Output the (X, Y) coordinate of the center of the cell containing the given text.  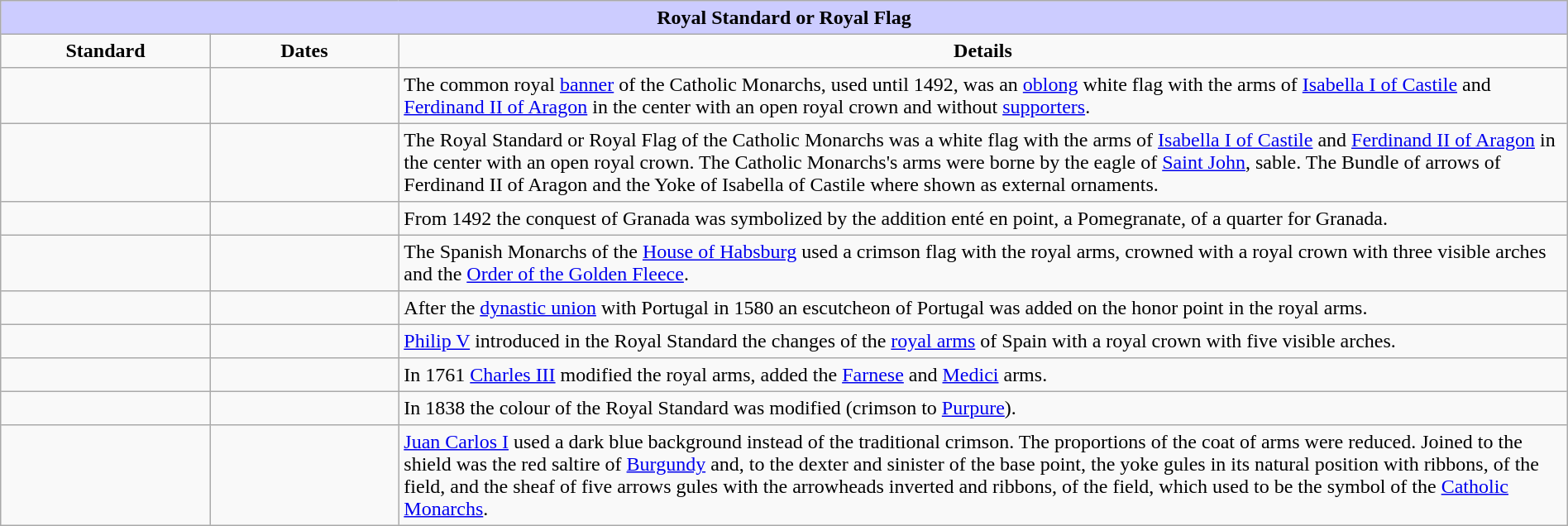
In 1838 the colour of the Royal Standard was modified (crimson to Purpure). (983, 408)
Dates (304, 50)
After the dynastic union with Portugal in 1580 an escutcheon of Portugal was added on the honor point in the royal arms. (983, 308)
From 1492 the conquest of Granada was symbolized by the addition enté en point, a Pomegranate, of a quarter for Granada. (983, 218)
Standard (106, 50)
Royal Standard or Royal Flag (784, 17)
In 1761 Charles III modified the royal arms, added the Farnese and Medici arms. (983, 375)
Philip V introduced in the Royal Standard the changes of the royal arms of Spain with a royal crown with five visible arches. (983, 341)
Details (983, 50)
